Search for the cell housing the specified text and yield its [x, y] center coordinate. 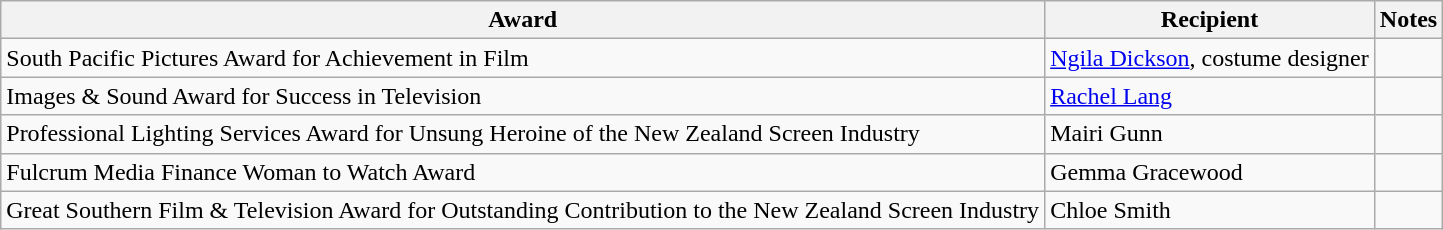
Award [523, 20]
Recipient [1210, 20]
Professional Lighting Services Award for Unsung Heroine of the New Zealand Screen Industry [523, 134]
Gemma Gracewood [1210, 172]
Fulcrum Media Finance Woman to Watch Award [523, 172]
Rachel Lang [1210, 96]
Ngila Dickson, costume designer [1210, 58]
Chloe Smith [1210, 210]
South Pacific Pictures Award for Achievement in Film [523, 58]
Images & Sound Award for Success in Television [523, 96]
Great Southern Film & Television Award for Outstanding Contribution to the New Zealand Screen Industry [523, 210]
Mairi Gunn [1210, 134]
Notes [1408, 20]
